Output the [x, y] coordinate of the center of the cell containing the given text.  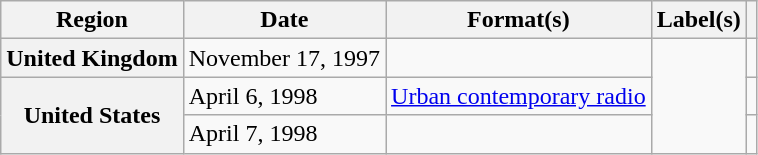
November 17, 1997 [284, 58]
United States [92, 115]
United Kingdom [92, 58]
Urban contemporary radio [519, 96]
Date [284, 20]
Format(s) [519, 20]
April 6, 1998 [284, 96]
Region [92, 20]
April 7, 1998 [284, 134]
Label(s) [698, 20]
